Locate the cell with the specified text and output its (X, Y) center coordinate. 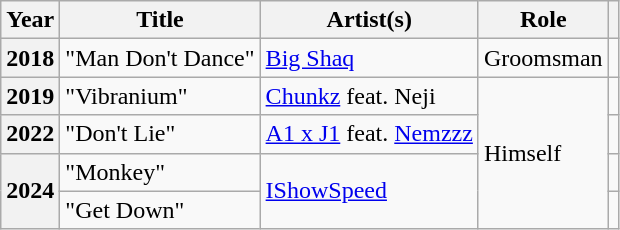
Big Shaq (369, 58)
Title (160, 20)
"Man Don't Dance" (160, 58)
Himself (543, 153)
2022 (30, 134)
Groomsman (543, 58)
A1 x J1 feat. Nemzzz (369, 134)
"Don't Lie" (160, 134)
"Monkey" (160, 172)
Chunkz feat. Neji (369, 96)
Role (543, 20)
Year (30, 20)
2024 (30, 191)
IShowSpeed (369, 191)
Artist(s) (369, 20)
"Vibranium" (160, 96)
2018 (30, 58)
"Get Down" (160, 210)
2019 (30, 96)
